Output the [x, y] coordinate of the center of the cell containing the given text.  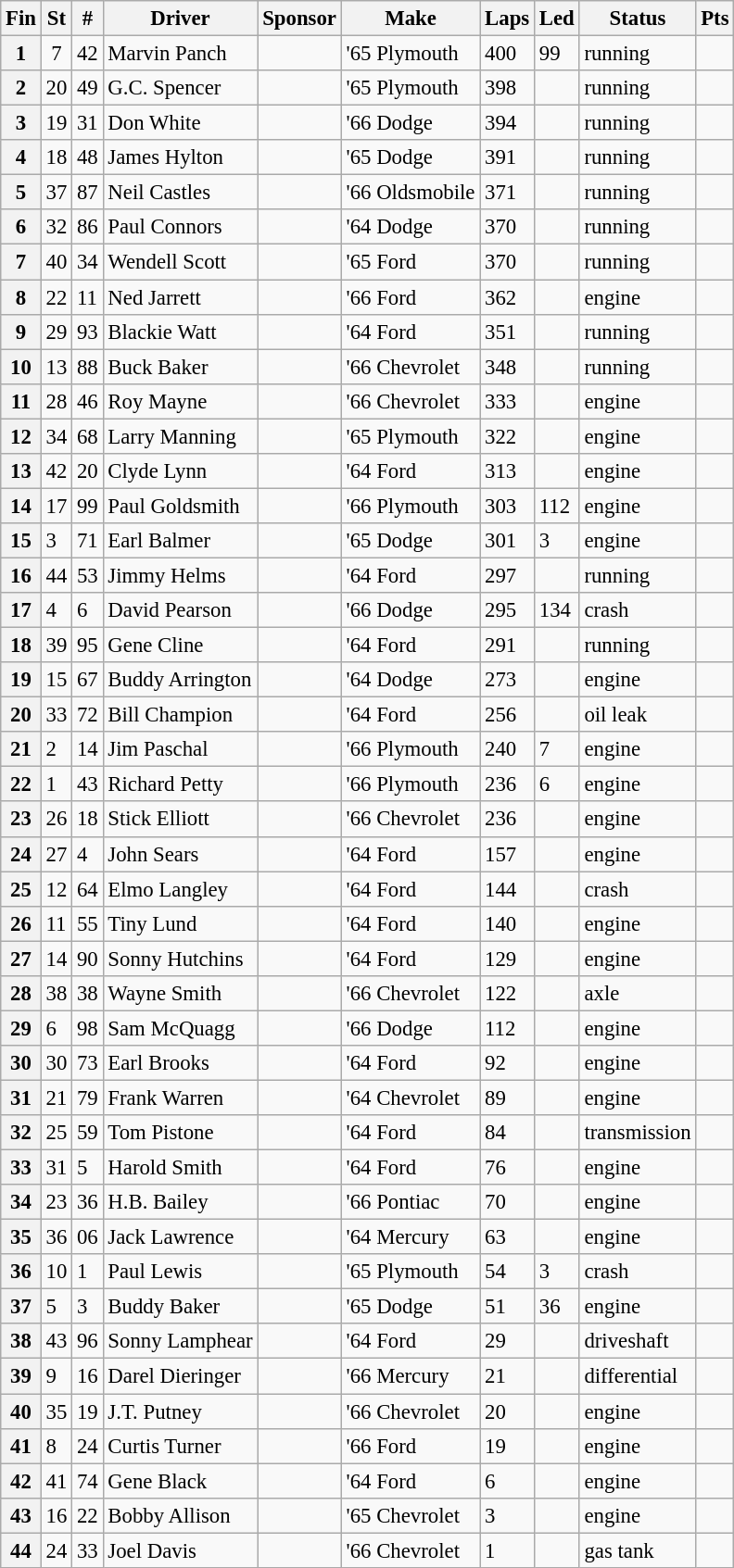
322 [508, 436]
72 [87, 715]
Curtis Turner [180, 1446]
Clyde Lynn [180, 471]
Jack Lawrence [180, 1237]
'66 Oldsmobile [410, 193]
Bobby Allison [180, 1515]
Sponsor [299, 19]
gas tank [638, 1550]
63 [508, 1237]
95 [87, 646]
256 [508, 715]
93 [87, 332]
'64 Mercury [410, 1237]
400 [508, 54]
333 [508, 401]
Gene Black [180, 1481]
'65 Ford [410, 262]
Jim Paschal [180, 749]
73 [87, 1063]
291 [508, 646]
84 [508, 1133]
68 [87, 436]
90 [87, 959]
240 [508, 749]
351 [508, 332]
axle [638, 994]
59 [87, 1133]
Neil Castles [180, 193]
49 [87, 88]
54 [508, 1272]
157 [508, 854]
362 [508, 297]
Bill Champion [180, 715]
Wayne Smith [180, 994]
Marvin Panch [180, 54]
Sonny Lamphear [180, 1342]
67 [87, 680]
Ned Jarrett [180, 297]
398 [508, 88]
98 [87, 1028]
51 [508, 1307]
'64 Chevrolet [410, 1098]
Harold Smith [180, 1168]
Fin [21, 19]
79 [87, 1098]
48 [87, 157]
Buck Baker [180, 367]
Frank Warren [180, 1098]
394 [508, 123]
St [56, 19]
76 [508, 1168]
134 [556, 610]
differential [638, 1376]
Tiny Lund [180, 923]
Buddy Baker [180, 1307]
64 [87, 889]
John Sears [180, 854]
Paul Lewis [180, 1272]
'65 Chevrolet [410, 1515]
297 [508, 575]
53 [87, 575]
Sonny Hutchins [180, 959]
96 [87, 1342]
Paul Goldsmith [180, 506]
Roy Mayne [180, 401]
Sam McQuagg [180, 1028]
Larry Manning [180, 436]
Darel Dieringer [180, 1376]
140 [508, 923]
46 [87, 401]
86 [87, 227]
Make [410, 19]
Stick Elliott [180, 820]
391 [508, 157]
144 [508, 889]
71 [87, 541]
J.T. Putney [180, 1411]
Earl Balmer [180, 541]
301 [508, 541]
70 [508, 1202]
55 [87, 923]
David Pearson [180, 610]
129 [508, 959]
G.C. Spencer [180, 88]
Tom Pistone [180, 1133]
Laps [508, 19]
06 [87, 1237]
Wendell Scott [180, 262]
295 [508, 610]
# [87, 19]
Jimmy Helms [180, 575]
Earl Brooks [180, 1063]
303 [508, 506]
Buddy Arrington [180, 680]
122 [508, 994]
Don White [180, 123]
Paul Connors [180, 227]
Joel Davis [180, 1550]
89 [508, 1098]
88 [87, 367]
348 [508, 367]
Pts [715, 19]
driveshaft [638, 1342]
Richard Petty [180, 784]
92 [508, 1063]
313 [508, 471]
transmission [638, 1133]
Gene Cline [180, 646]
371 [508, 193]
H.B. Bailey [180, 1202]
oil leak [638, 715]
273 [508, 680]
Blackie Watt [180, 332]
Elmo Langley [180, 889]
James Hylton [180, 157]
'66 Mercury [410, 1376]
87 [87, 193]
'66 Pontiac [410, 1202]
74 [87, 1481]
Driver [180, 19]
Status [638, 19]
Led [556, 19]
